Search for the cell housing the specified text and yield its (X, Y) center coordinate. 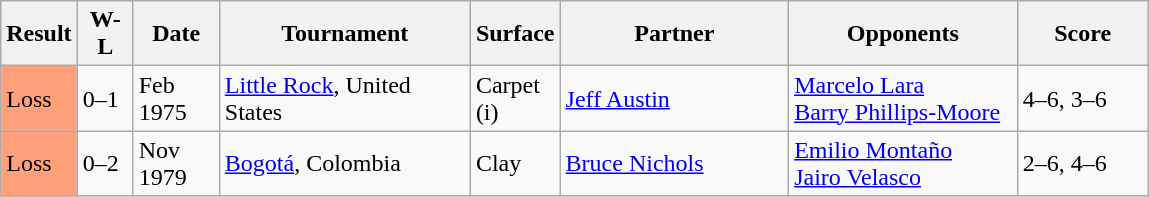
Clay (515, 164)
Opponents (904, 34)
Nov 1979 (176, 164)
Emilio Montaño Jairo Velasco (904, 164)
2–6, 4–6 (1082, 164)
Bruce Nichols (674, 164)
Marcelo Lara Barry Phillips-Moore (904, 98)
0–2 (105, 164)
Tournament (344, 34)
Little Rock, United States (344, 98)
0–1 (105, 98)
Surface (515, 34)
Feb 1975 (176, 98)
Carpet (i) (515, 98)
Result (39, 34)
Score (1082, 34)
4–6, 3–6 (1082, 98)
Partner (674, 34)
Bogotá, Colombia (344, 164)
Jeff Austin (674, 98)
Date (176, 34)
W-L (105, 34)
